From the cell containing the given text, extract its center point as (X, Y) coordinate. 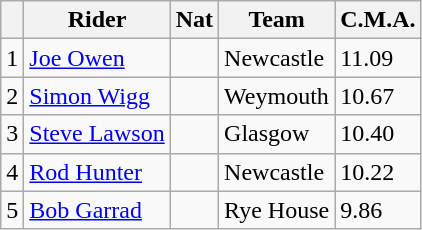
3 (12, 134)
10.22 (378, 172)
1 (12, 58)
10.40 (378, 134)
Weymouth (277, 96)
Rod Hunter (97, 172)
C.M.A. (378, 20)
Team (277, 20)
Rye House (277, 210)
5 (12, 210)
Steve Lawson (97, 134)
Joe Owen (97, 58)
11.09 (378, 58)
9.86 (378, 210)
Rider (97, 20)
10.67 (378, 96)
Nat (194, 20)
Simon Wigg (97, 96)
2 (12, 96)
Glasgow (277, 134)
Bob Garrad (97, 210)
4 (12, 172)
